Return the [X, Y] coordinate for the center point of the cell that contains the specified text.  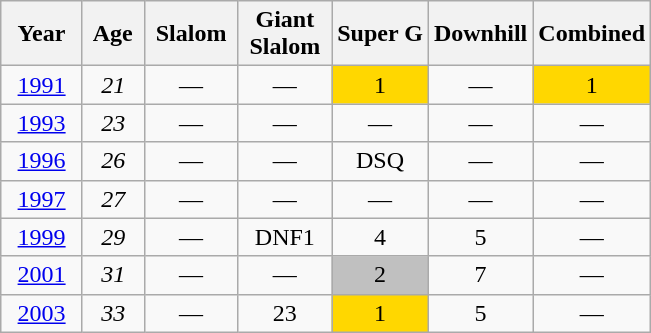
2003 [42, 313]
4 [380, 237]
Giant Slalom [285, 34]
1997 [42, 199]
Downhill [480, 34]
Year [42, 34]
1996 [42, 161]
Slalom [191, 34]
2 [380, 275]
1999 [42, 237]
1991 [42, 85]
DSQ [380, 161]
Super G [380, 34]
26 [113, 161]
21 [113, 85]
7 [480, 275]
2001 [42, 275]
Combined [592, 34]
31 [113, 275]
33 [113, 313]
29 [113, 237]
27 [113, 199]
DNF1 [285, 237]
Age [113, 34]
1993 [42, 123]
